Find where the given text appears and provide that cell's center as [x, y] coordinate. 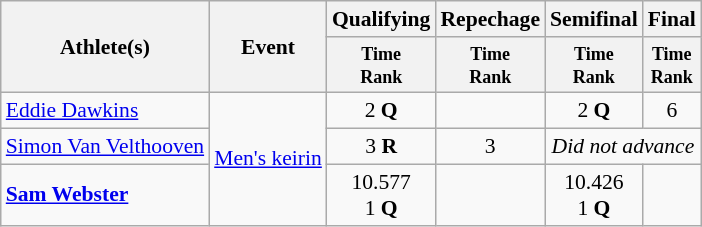
10.5771 Q [381, 194]
Did not advance [623, 147]
Eddie Dawkins [105, 111]
Men's keirin [268, 159]
6 [672, 111]
Repechage [490, 19]
10.4261 Q [594, 194]
Simon Van Velthooven [105, 147]
Semifinal [594, 19]
3 R [381, 147]
Sam Webster [105, 194]
Final [672, 19]
Qualifying [381, 19]
Event [268, 47]
Athlete(s) [105, 47]
3 [490, 147]
